Output the [x, y] coordinate of the center of the cell containing the given text.  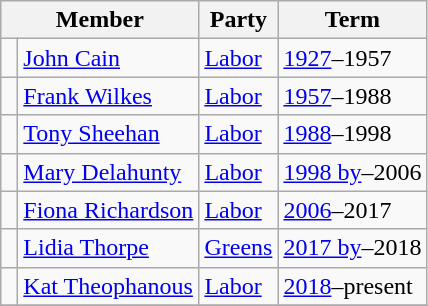
2017 by–2018 [352, 248]
John Cain [108, 58]
2018–present [352, 286]
Member [100, 20]
Frank Wilkes [108, 96]
Kat Theophanous [108, 286]
Lidia Thorpe [108, 248]
Fiona Richardson [108, 210]
Term [352, 20]
Party [238, 20]
1927–1957 [352, 58]
1957–1988 [352, 96]
Greens [238, 248]
Tony Sheehan [108, 134]
2006–2017 [352, 210]
Mary Delahunty [108, 172]
1998 by–2006 [352, 172]
1988–1998 [352, 134]
